Detect which cell encompasses the target text, then output its (X, Y) center coordinate. 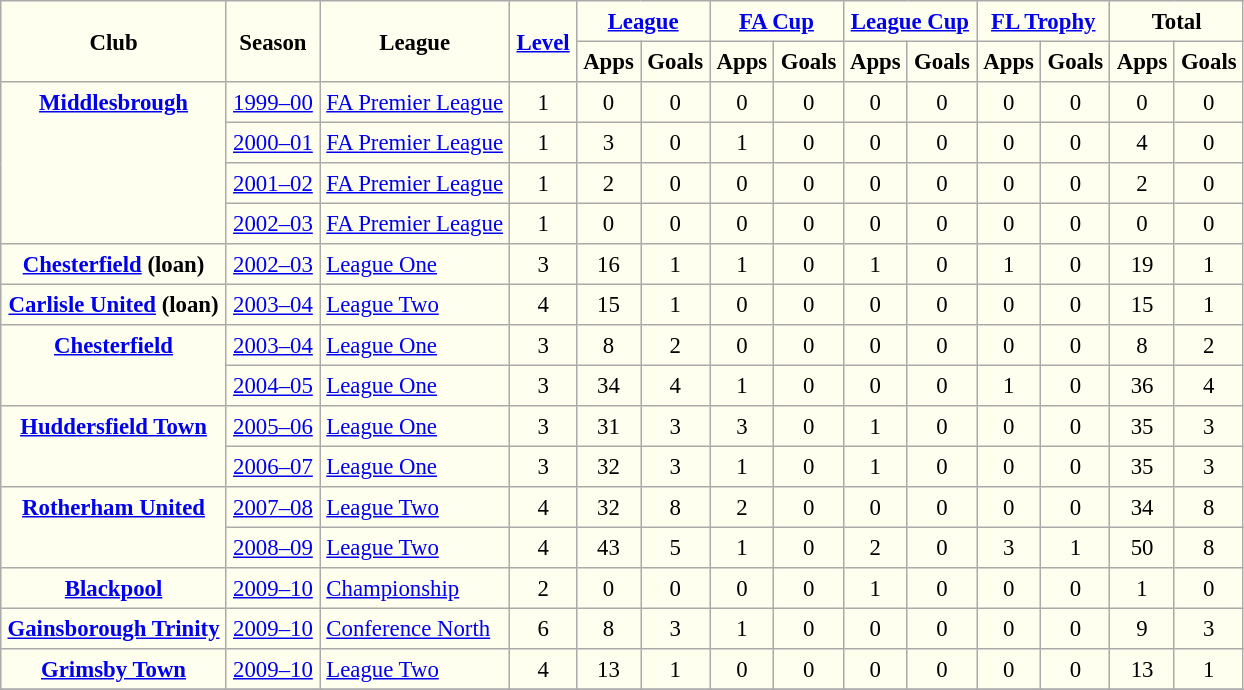
Championship (415, 588)
2004–05 (272, 385)
Level (544, 42)
Total (1176, 21)
Gainsborough Trinity (114, 628)
League Cup (910, 21)
Carlisle United (loan) (114, 304)
2001–02 (272, 183)
Rotherham United (114, 528)
16 (608, 264)
FL Trophy (1044, 21)
Chesterfield (114, 366)
36 (1142, 385)
31 (608, 426)
2005–06 (272, 426)
Blackpool (114, 588)
6 (544, 628)
2006–07 (272, 466)
Club (114, 42)
19 (1142, 264)
2007–08 (272, 507)
Chesterfield (loan) (114, 264)
Season (272, 42)
FA Cup (776, 21)
Conference North (415, 628)
Huddersfield Town (114, 446)
2008–09 (272, 547)
5 (676, 547)
43 (608, 547)
1999–00 (272, 102)
9 (1142, 628)
Middlesbrough (114, 163)
50 (1142, 547)
Grimsby Town (114, 669)
2000–01 (272, 142)
